Find where the given text appears and provide that cell's center as [x, y] coordinate. 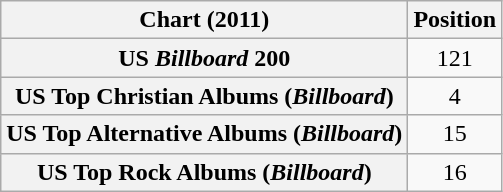
US Top Christian Albums (Billboard) [204, 96]
US Top Alternative Albums (Billboard) [204, 134]
Chart (2011) [204, 20]
16 [455, 172]
121 [455, 58]
US Top Rock Albums (Billboard) [204, 172]
15 [455, 134]
US Billboard 200 [204, 58]
Position [455, 20]
4 [455, 96]
